Identify which cell holds the provided text, then report its [x, y] central coordinate. 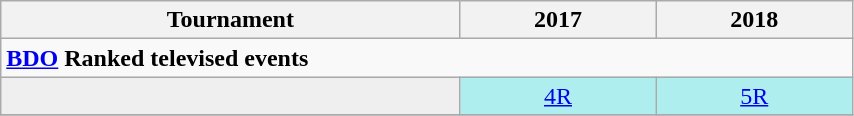
5R [754, 96]
2017 [558, 20]
4R [558, 96]
BDO Ranked televised events [427, 58]
2018 [754, 20]
Tournament [230, 20]
